Capture the cell that displays the provided text and extract its (X, Y) central coordinate. 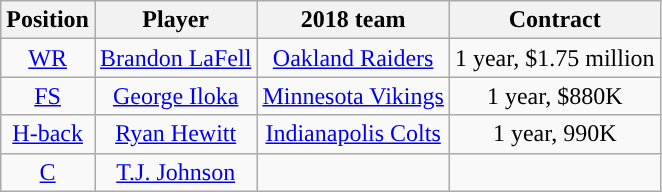
C (48, 172)
WR (48, 58)
Ryan Hewitt (175, 134)
Minnesota Vikings (354, 96)
1 year, 990K (554, 134)
Oakland Raiders (354, 58)
Player (175, 20)
Brandon LaFell (175, 58)
Contract (554, 20)
1 year, $880K (554, 96)
1 year, $1.75 million (554, 58)
Position (48, 20)
2018 team (354, 20)
T.J. Johnson (175, 172)
H-back (48, 134)
FS (48, 96)
George Iloka (175, 96)
Indianapolis Colts (354, 134)
